From the cell containing the given text, extract its center point as [x, y] coordinate. 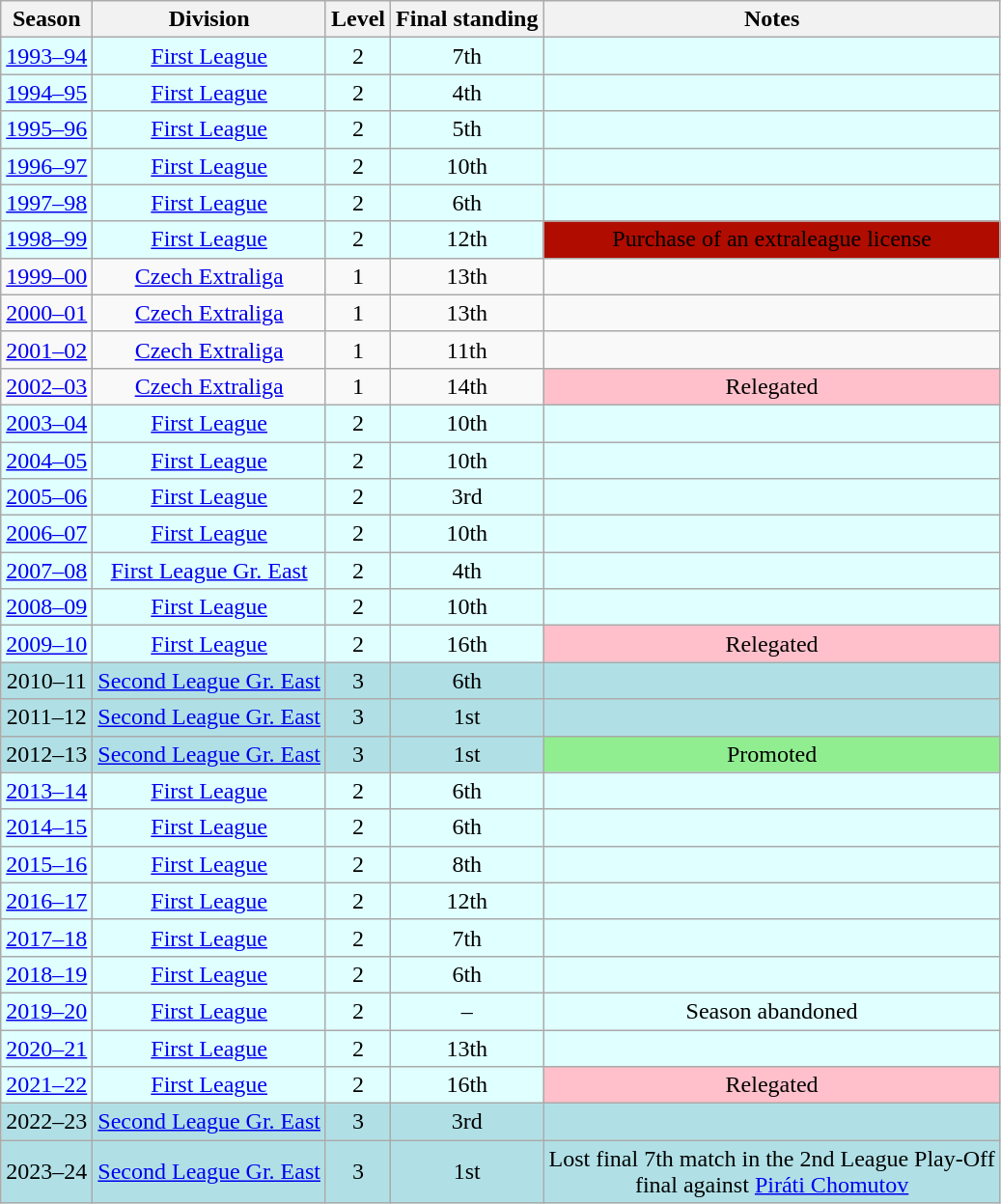
2011–12 [46, 717]
Level [357, 19]
2010–11 [46, 681]
2013–14 [46, 791]
First League Gr. East [209, 571]
14th [467, 386]
11th [467, 350]
2003–04 [46, 423]
2000–01 [46, 313]
Division [209, 19]
2016–17 [46, 901]
1997–98 [46, 203]
2019–20 [46, 1011]
2001–02 [46, 350]
2006–07 [46, 534]
2005–06 [46, 497]
5th [467, 129]
1996–97 [46, 166]
1995–96 [46, 129]
1994–95 [46, 93]
Season abandoned [772, 1011]
2008–09 [46, 607]
Final standing [467, 19]
– [467, 1011]
2017–18 [46, 938]
2014–15 [46, 827]
Notes [772, 19]
2007–08 [46, 571]
2009–10 [46, 644]
2004–05 [46, 461]
2023–24 [46, 1172]
2012–13 [46, 754]
2021–22 [46, 1085]
2002–03 [46, 386]
8th [467, 864]
1998–99 [46, 239]
1999–00 [46, 276]
2022–23 [46, 1122]
Purchase of an extraleague license [772, 239]
2020–21 [46, 1048]
1993–94 [46, 56]
2018–19 [46, 974]
2015–16 [46, 864]
Season [46, 19]
Promoted [772, 754]
Lost final 7th match in the 2nd League Play-Offfinal against Piráti Chomutov [772, 1172]
